Extract the (x, y) coordinate from the center of the cell holding the provided text.  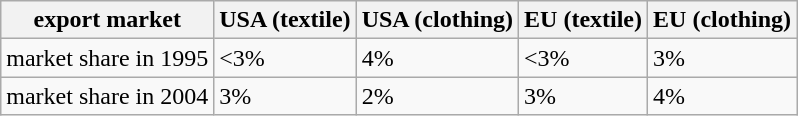
market share in 1995 (108, 58)
EU (textile) (584, 20)
export market (108, 20)
USA (clothing) (437, 20)
USA (textile) (285, 20)
EU (clothing) (722, 20)
market share in 2004 (108, 96)
2% (437, 96)
